Determine the (x, y) coordinate at the center of the cell enclosing the given text.  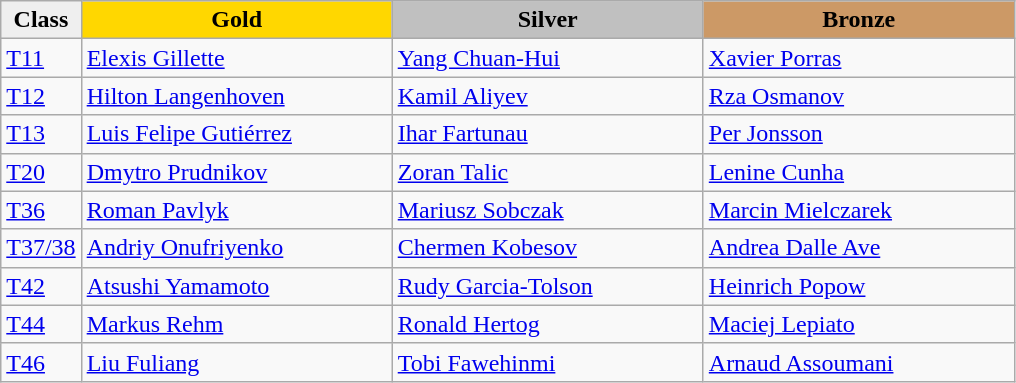
Rza Osmanov (858, 96)
Mariusz Sobczak (548, 210)
Ihar Fartunau (548, 134)
Heinrich Popow (858, 286)
Arnaud Assoumani (858, 362)
Bronze (858, 20)
Liu Fuliang (236, 362)
T37/38 (41, 248)
Chermen Kobesov (548, 248)
T42 (41, 286)
Per Jonsson (858, 134)
Luis Felipe Gutiérrez (236, 134)
T46 (41, 362)
Maciej Lepiato (858, 324)
Lenine Cunha (858, 172)
T11 (41, 58)
T12 (41, 96)
Hilton Langenhoven (236, 96)
Tobi Fawehinmi (548, 362)
Marcin Mielczarek (858, 210)
Zoran Talic (548, 172)
Roman Pavlyk (236, 210)
Ronald Hertog (548, 324)
Andriy Onufriyenko (236, 248)
Class (41, 20)
Yang Chuan-Hui (548, 58)
Rudy Garcia-Tolson (548, 286)
Xavier Porras (858, 58)
Atsushi Yamamoto (236, 286)
T44 (41, 324)
Kamil Aliyev (548, 96)
T20 (41, 172)
Gold (236, 20)
Andrea Dalle Ave (858, 248)
Silver (548, 20)
Elexis Gillette (236, 58)
Markus Rehm (236, 324)
Dmytro Prudnikov (236, 172)
T13 (41, 134)
T36 (41, 210)
